Scan for the cell matching the given text and deliver its [X, Y] coordinate at center. 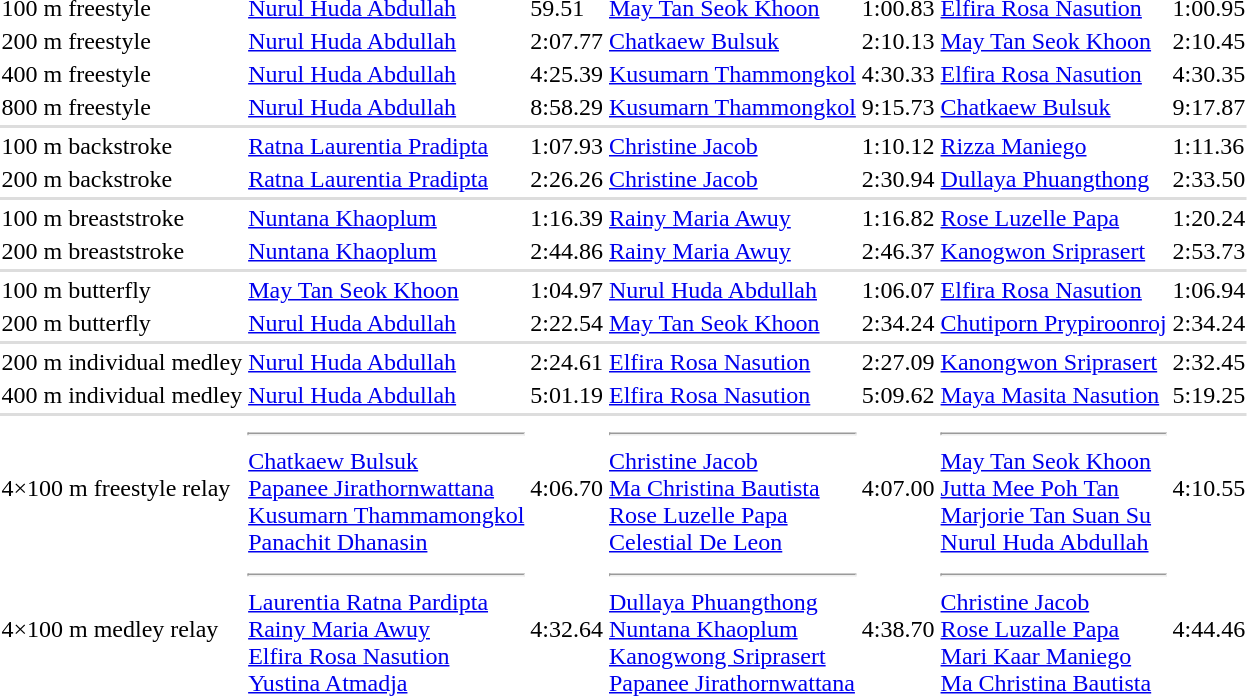
200 m butterfly [122, 323]
Chutiporn Prypiroonroj [1054, 323]
Rizza Maniego [1054, 146]
2:30.94 [898, 179]
Dullaya Phuangthong [1054, 179]
2:07.77 [567, 41]
9:17.87 [1209, 107]
2:10.13 [898, 41]
4:25.39 [567, 74]
200 m individual medley [122, 362]
2:22.54 [567, 323]
2:24.61 [567, 362]
9:15.73 [898, 107]
2:27.09 [898, 362]
Kanogwon Sriprasert [1054, 251]
1:06.94 [1209, 290]
5:19.25 [1209, 395]
2:44.86 [567, 251]
Rose Luzelle Papa [1054, 218]
4:10.55 [1209, 488]
4:30.35 [1209, 74]
8:58.29 [567, 107]
1:04.97 [567, 290]
Kanongwon Sriprasert [1054, 362]
2:10.45 [1209, 41]
5:09.62 [898, 395]
200 m freestyle [122, 41]
5:01.19 [567, 395]
1:11.36 [1209, 146]
400 m individual medley [122, 395]
1:16.39 [567, 218]
4:30.33 [898, 74]
400 m freestyle [122, 74]
1:06.07 [898, 290]
1:07.93 [567, 146]
1:16.82 [898, 218]
2:53.73 [1209, 251]
Christine JacobMa Christina BautistaRose Luzelle PapaCelestial De Leon [733, 488]
100 m backstroke [122, 146]
2:33.50 [1209, 179]
May Tan Seok KhoonJutta Mee Poh TanMarjorie Tan Suan SuNurul Huda Abdullah [1054, 488]
2:26.26 [567, 179]
1:20.24 [1209, 218]
2:46.37 [898, 251]
200 m breaststroke [122, 251]
Maya Masita Nasution [1054, 395]
100 m breaststroke [122, 218]
1:10.12 [898, 146]
4:07.00 [898, 488]
Chatkaew BulsukPapanee JirathornwattanaKusumarn ThammamongkolPanachit Dhanasin [386, 488]
2:32.45 [1209, 362]
800 m freestyle [122, 107]
4×100 m freestyle relay [122, 488]
200 m backstroke [122, 179]
100 m butterfly [122, 290]
4:06.70 [567, 488]
